From the cell containing the given text, extract its center point as (X, Y) coordinate. 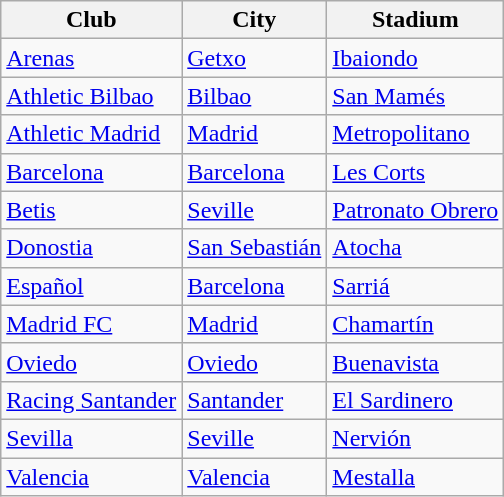
Les Corts (416, 172)
Club (92, 20)
Atocha (416, 248)
Mestalla (416, 477)
Patronato Obrero (416, 210)
Ibaiondo (416, 58)
Donostia (92, 248)
San Sebastián (254, 248)
City (254, 20)
El Sardinero (416, 400)
Stadium (416, 20)
Madrid FC (92, 324)
Arenas (92, 58)
Betis (92, 210)
Bilbao (254, 96)
Santander (254, 400)
Racing Santander (92, 400)
Nervión (416, 438)
Getxo (254, 58)
Sarriá (416, 286)
Athletic Madrid (92, 134)
Metropolitano (416, 134)
Sevilla (92, 438)
Chamartín (416, 324)
Español (92, 286)
Buenavista (416, 362)
San Mamés (416, 96)
Athletic Bilbao (92, 96)
